Provide the [X, Y] coordinate of the cell's center where the given text is located.  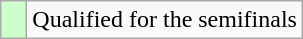
Qualified for the semifinals [165, 20]
